Provide the (x, y) coordinate of the cell's center where the given text is located.  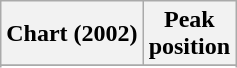
Chart (2002) (72, 34)
Peakposition (189, 34)
